Output the [X, Y] coordinate of the center of the cell containing the given text.  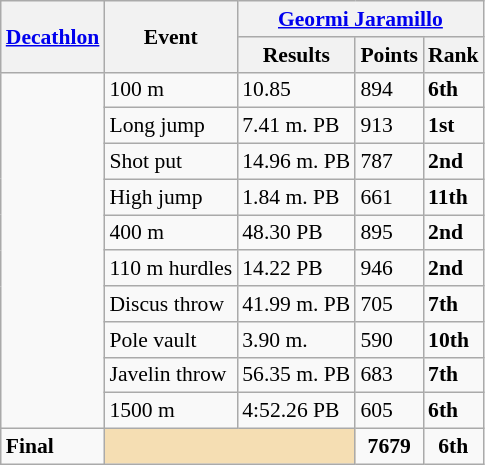
895 [389, 233]
Final [53, 447]
661 [389, 197]
10.85 [296, 90]
705 [389, 304]
Points [389, 55]
7679 [389, 447]
High jump [170, 197]
7.41 m. PB [296, 126]
400 m [170, 233]
605 [389, 411]
14.96 m. PB [296, 162]
Discus throw [170, 304]
Geormi Jaramillo [360, 19]
14.22 PB [296, 269]
Shot put [170, 162]
Event [170, 36]
Pole vault [170, 340]
787 [389, 162]
41.99 m. PB [296, 304]
10th [454, 340]
48.30 PB [296, 233]
913 [389, 126]
946 [389, 269]
100 m [170, 90]
56.35 m. PB [296, 375]
683 [389, 375]
Results [296, 55]
4:52.26 PB [296, 411]
590 [389, 340]
11th [454, 197]
Rank [454, 55]
110 m hurdles [170, 269]
Javelin throw [170, 375]
3.90 m. [296, 340]
Decathlon [53, 36]
Long jump [170, 126]
1.84 m. PB [296, 197]
894 [389, 90]
1st [454, 126]
1500 m [170, 411]
